Provide the [X, Y] coordinate of the cell's center where the given text is located.  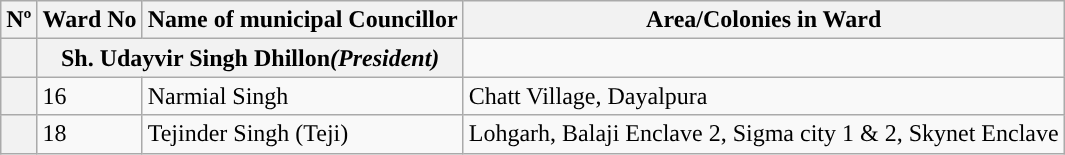
Sh. Udayvir Singh Dhillon(President) [250, 58]
18 [90, 134]
Name of municipal Councillor [302, 20]
Area/Colonies in Ward [764, 20]
Tejinder Singh (Teji) [302, 134]
Chatt Village, Dayalpura [764, 96]
Nº [19, 20]
Lohgarh, Balaji Enclave 2, Sigma city 1 & 2, Skynet Enclave [764, 134]
16 [90, 96]
Ward No [90, 20]
Narmial Singh [302, 96]
